Identify which cell holds the provided text, then report its [X, Y] central coordinate. 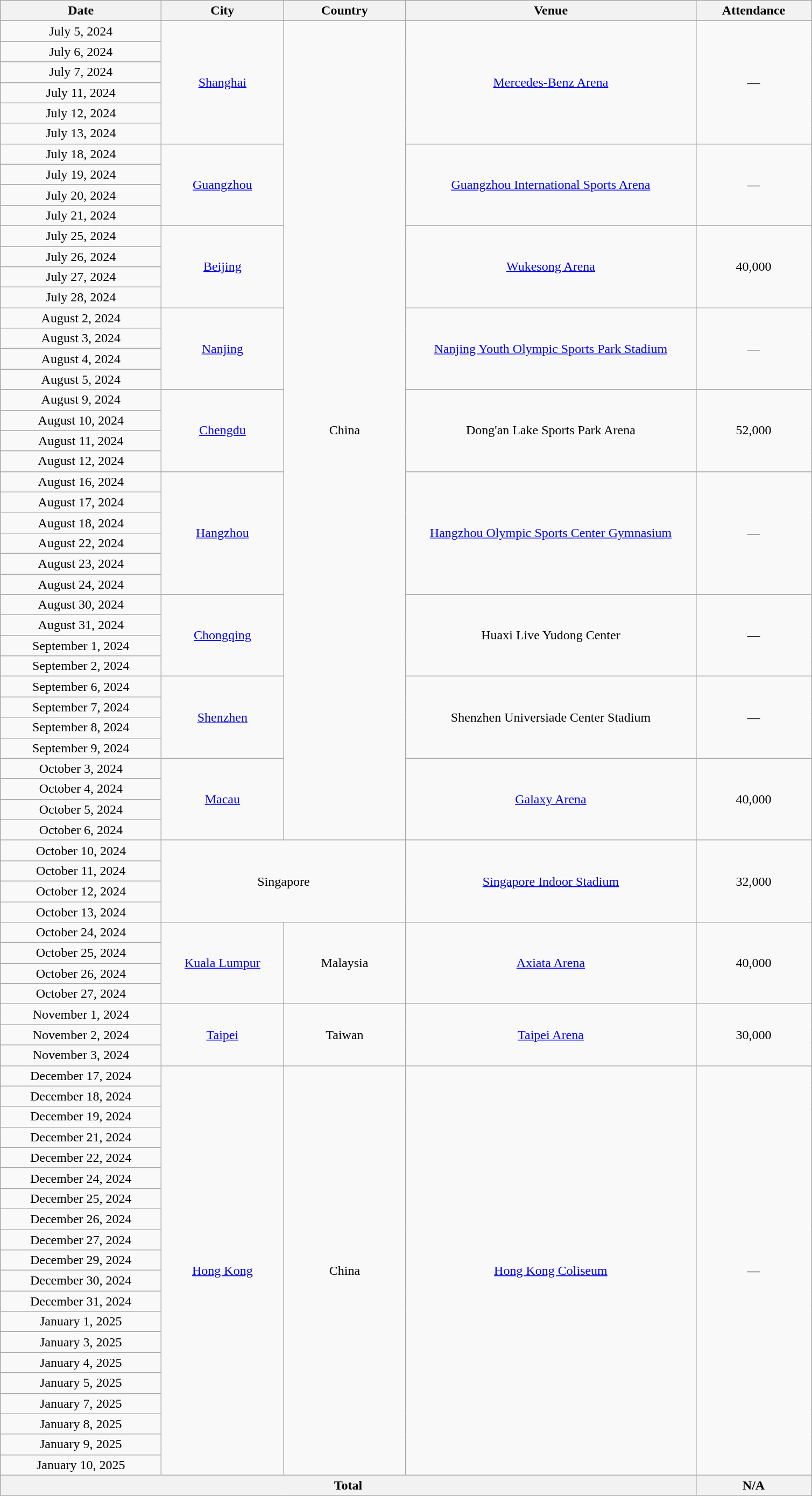
July 19, 2024 [81, 174]
Shanghai [223, 82]
January 1, 2025 [81, 1322]
Venue [551, 11]
December 25, 2024 [81, 1198]
September 7, 2024 [81, 707]
December 29, 2024 [81, 1260]
January 5, 2025 [81, 1383]
December 22, 2024 [81, 1158]
November 1, 2024 [81, 1014]
Shenzhen [223, 717]
October 5, 2024 [81, 809]
Chongqing [223, 636]
Singapore Indoor Stadium [551, 881]
July 27, 2024 [81, 277]
October 25, 2024 [81, 953]
Hong Kong Coliseum [551, 1270]
Macau [223, 799]
November 2, 2024 [81, 1035]
January 3, 2025 [81, 1342]
Hangzhou Olympic Sports Center Gymnasium [551, 533]
Shenzhen Universiade Center Stadium [551, 717]
October 3, 2024 [81, 768]
July 26, 2024 [81, 257]
December 18, 2024 [81, 1096]
December 24, 2024 [81, 1178]
October 4, 2024 [81, 789]
September 2, 2024 [81, 666]
December 26, 2024 [81, 1219]
October 13, 2024 [81, 912]
August 4, 2024 [81, 359]
January 4, 2025 [81, 1363]
Chengdu [223, 431]
September 9, 2024 [81, 748]
Guangzhou International Sports Arena [551, 185]
November 3, 2024 [81, 1055]
Kuala Lumpur [223, 963]
December 30, 2024 [81, 1281]
Axiata Arena [551, 963]
August 17, 2024 [81, 502]
Taipei Arena [551, 1035]
30,000 [753, 1035]
Total [348, 1485]
August 10, 2024 [81, 420]
December 31, 2024 [81, 1301]
City [223, 11]
Taiwan [344, 1035]
August 5, 2024 [81, 379]
Hong Kong [223, 1270]
October 26, 2024 [81, 973]
52,000 [753, 431]
July 28, 2024 [81, 298]
July 6, 2024 [81, 52]
Malaysia [344, 963]
July 20, 2024 [81, 195]
October 6, 2024 [81, 830]
August 23, 2024 [81, 563]
Country [344, 11]
August 2, 2024 [81, 318]
July 11, 2024 [81, 93]
Guangzhou [223, 185]
Nanjing Youth Olympic Sports Park Stadium [551, 349]
July 18, 2024 [81, 154]
July 13, 2024 [81, 133]
January 10, 2025 [81, 1465]
32,000 [753, 881]
July 21, 2024 [81, 215]
Attendance [753, 11]
December 17, 2024 [81, 1076]
Dong'an Lake Sports Park Arena [551, 431]
July 5, 2024 [81, 31]
August 18, 2024 [81, 523]
Hangzhou [223, 533]
October 10, 2024 [81, 850]
January 7, 2025 [81, 1403]
October 12, 2024 [81, 891]
December 19, 2024 [81, 1117]
October 27, 2024 [81, 994]
December 21, 2024 [81, 1137]
August 3, 2024 [81, 338]
August 16, 2024 [81, 482]
January 9, 2025 [81, 1444]
September 1, 2024 [81, 646]
July 7, 2024 [81, 72]
Singapore [284, 881]
January 8, 2025 [81, 1424]
Taipei [223, 1035]
N/A [753, 1485]
Nanjing [223, 349]
Beijing [223, 266]
Date [81, 11]
October 11, 2024 [81, 871]
December 27, 2024 [81, 1239]
October 24, 2024 [81, 933]
August 9, 2024 [81, 400]
August 24, 2024 [81, 584]
August 12, 2024 [81, 461]
August 22, 2024 [81, 543]
September 8, 2024 [81, 728]
Huaxi Live Yudong Center [551, 636]
Wukesong Arena [551, 266]
August 11, 2024 [81, 441]
August 31, 2024 [81, 625]
August 30, 2024 [81, 605]
July 25, 2024 [81, 236]
September 6, 2024 [81, 687]
Mercedes-Benz Arena [551, 82]
Galaxy Arena [551, 799]
July 12, 2024 [81, 113]
